Detect which cell encompasses the target text, then output its (X, Y) center coordinate. 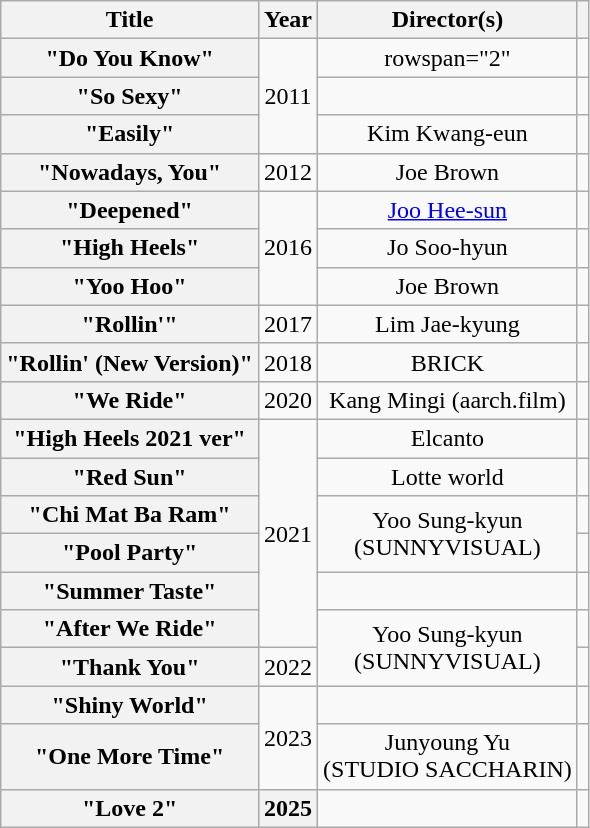
"Pool Party" (130, 553)
2023 (288, 738)
"Rollin'" (130, 324)
"We Ride" (130, 400)
"Nowadays, You" (130, 172)
Kim Kwang-eun (448, 134)
2020 (288, 400)
"Yoo Hoo" (130, 286)
"Easily" (130, 134)
Lotte world (448, 477)
Year (288, 20)
"Red Sun" (130, 477)
"Rollin' (New Version)" (130, 362)
Kang Mingi (aarch.film) (448, 400)
Joo Hee-sun (448, 210)
"After We Ride" (130, 629)
2022 (288, 667)
Title (130, 20)
2012 (288, 172)
"Summer Taste" (130, 591)
"So Sexy" (130, 96)
"Thank You" (130, 667)
"Do You Know" (130, 58)
"Deepened" (130, 210)
2025 (288, 808)
rowspan="2" (448, 58)
"One More Time" (130, 756)
2016 (288, 248)
2018 (288, 362)
Elcanto (448, 438)
"Shiny World" (130, 705)
"Love 2" (130, 808)
Jo Soo-hyun (448, 248)
2017 (288, 324)
Junyoung Yu(STUDIO SACCHARIN) (448, 756)
Lim Jae-kyung (448, 324)
"High Heels 2021 ver" (130, 438)
Director(s) (448, 20)
BRICK (448, 362)
2011 (288, 96)
"High Heels" (130, 248)
2021 (288, 533)
"Chi Mat Ba Ram" (130, 515)
